Determine the (X, Y) coordinate at the center of the cell enclosing the given text.  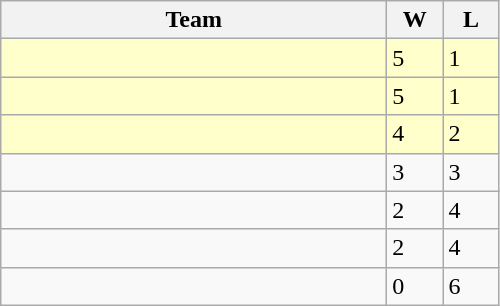
6 (471, 286)
Team (194, 20)
L (471, 20)
W (415, 20)
0 (415, 286)
